Identify which cell holds the provided text, then report its (x, y) central coordinate. 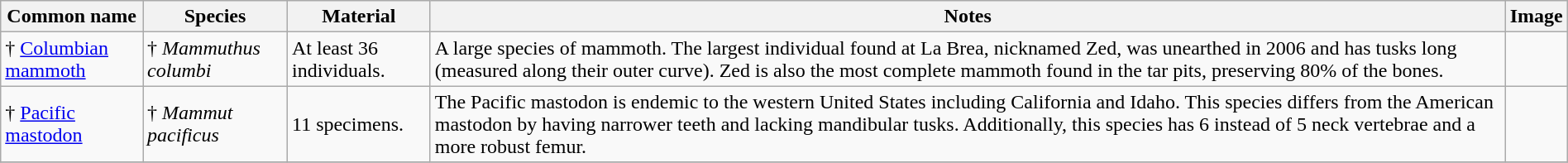
† Pacific mastodon (72, 124)
Image (1537, 17)
Common name (72, 17)
Notes (968, 17)
Material (359, 17)
† Mammuthus columbi (215, 60)
Species (215, 17)
At least 36 individuals. (359, 60)
† Columbian mammoth (72, 60)
11 specimens. (359, 124)
† Mammut pacificus (215, 124)
